From the cell containing the given text, extract its center point as [X, Y] coordinate. 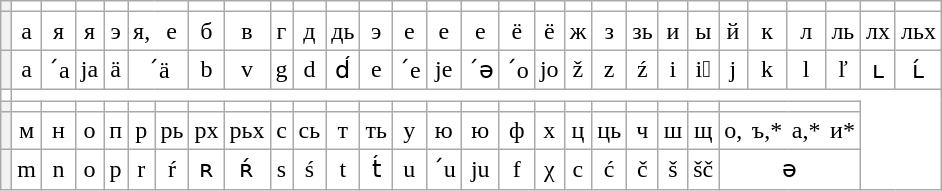
t́ [376, 170]
зь [643, 31]
ф [516, 131]
l [806, 70]
л [806, 31]
d [310, 70]
ʀ [206, 170]
šč [704, 170]
лх [878, 31]
ŕ [172, 170]
я, [142, 31]
льх [918, 31]
сь [310, 131]
s [282, 170]
ць [610, 131]
a,* [806, 131]
ʟ [878, 70]
k [767, 70]
č [643, 170]
χ [549, 170]
ˊa [59, 70]
u [409, 170]
в [247, 31]
н [59, 131]
д [310, 31]
и* [842, 131]
ч [643, 131]
с [282, 131]
рь [172, 131]
a [27, 70]
ʀ́ [247, 170]
ˊe [409, 70]
g [282, 70]
рьх [247, 131]
п [116, 131]
t [343, 170]
ль [842, 31]
й [733, 31]
z [610, 70]
ə [790, 170]
рх [206, 131]
j [733, 70]
а [27, 31]
ъ,* [767, 131]
i͔ [704, 70]
i [673, 70]
к [767, 31]
ja [89, 70]
je [444, 70]
ś [310, 170]
ľ [842, 70]
ˊə [480, 70]
з [610, 31]
ˊä [158, 70]
ʟ́ [918, 70]
у [409, 131]
о, [733, 131]
о [89, 131]
м [27, 131]
p [116, 170]
ш [673, 131]
r [142, 170]
ć [610, 170]
т [343, 131]
š [673, 170]
ц [578, 131]
ju [480, 170]
ˊu [444, 170]
щ [704, 131]
m [27, 170]
c [578, 170]
f [516, 170]
b [206, 70]
ы [704, 31]
б [206, 31]
ž [578, 70]
ть [376, 131]
ź [643, 70]
р [142, 131]
jo [549, 70]
d́ [343, 70]
и [673, 31]
n [59, 170]
v [247, 70]
o [89, 170]
ä [116, 70]
ж [578, 31]
дь [343, 31]
г [282, 31]
х [549, 131]
ˊo [516, 70]
e [376, 70]
